For the text-containing cell, return its midpoint in (x, y) coordinate format. 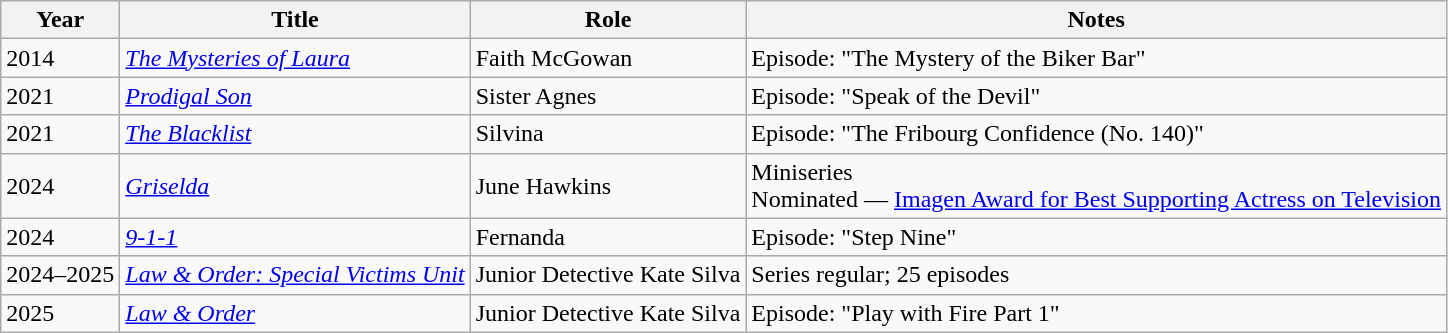
The Mysteries of Laura (295, 58)
Episode: "Step Nine" (1096, 237)
Law & Order: Special Victims Unit (295, 275)
The Blacklist (295, 134)
Series regular; 25 episodes (1096, 275)
Law & Order (295, 313)
Prodigal Son (295, 96)
Title (295, 20)
Faith McGowan (608, 58)
2025 (60, 313)
Notes (1096, 20)
Episode: "Play with Fire Part 1" (1096, 313)
Fernanda (608, 237)
June Hawkins (608, 186)
Episode: "The Fribourg Confidence (No. 140)" (1096, 134)
Episode: "The Mystery of the Biker Bar" (1096, 58)
Silvina (608, 134)
9-1-1 (295, 237)
MiniseriesNominated — Imagen Award for Best Supporting Actress on Television (1096, 186)
2024–2025 (60, 275)
2014 (60, 58)
Griselda (295, 186)
Sister Agnes (608, 96)
Year (60, 20)
Episode: "Speak of the Devil" (1096, 96)
Role (608, 20)
